Return the (x, y) coordinate for the center point of the cell that contains the specified text.  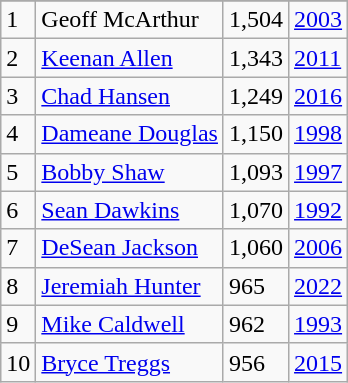
8 (18, 286)
7 (18, 248)
2003 (318, 20)
6 (18, 210)
5 (18, 172)
965 (256, 286)
Sean Dawkins (130, 210)
Chad Hansen (130, 96)
2015 (318, 362)
1,060 (256, 248)
1,150 (256, 134)
1 (18, 20)
1,343 (256, 58)
Dameane Douglas (130, 134)
2006 (318, 248)
Geoff McArthur (130, 20)
962 (256, 324)
4 (18, 134)
1993 (318, 324)
10 (18, 362)
1,093 (256, 172)
3 (18, 96)
2 (18, 58)
1,504 (256, 20)
1997 (318, 172)
1,070 (256, 210)
Mike Caldwell (130, 324)
1998 (318, 134)
2016 (318, 96)
1992 (318, 210)
956 (256, 362)
Jeremiah Hunter (130, 286)
Bobby Shaw (130, 172)
Bryce Treggs (130, 362)
2011 (318, 58)
1,249 (256, 96)
Keenan Allen (130, 58)
9 (18, 324)
DeSean Jackson (130, 248)
2022 (318, 286)
